Output the [x, y] coordinate of the center of the cell containing the given text.  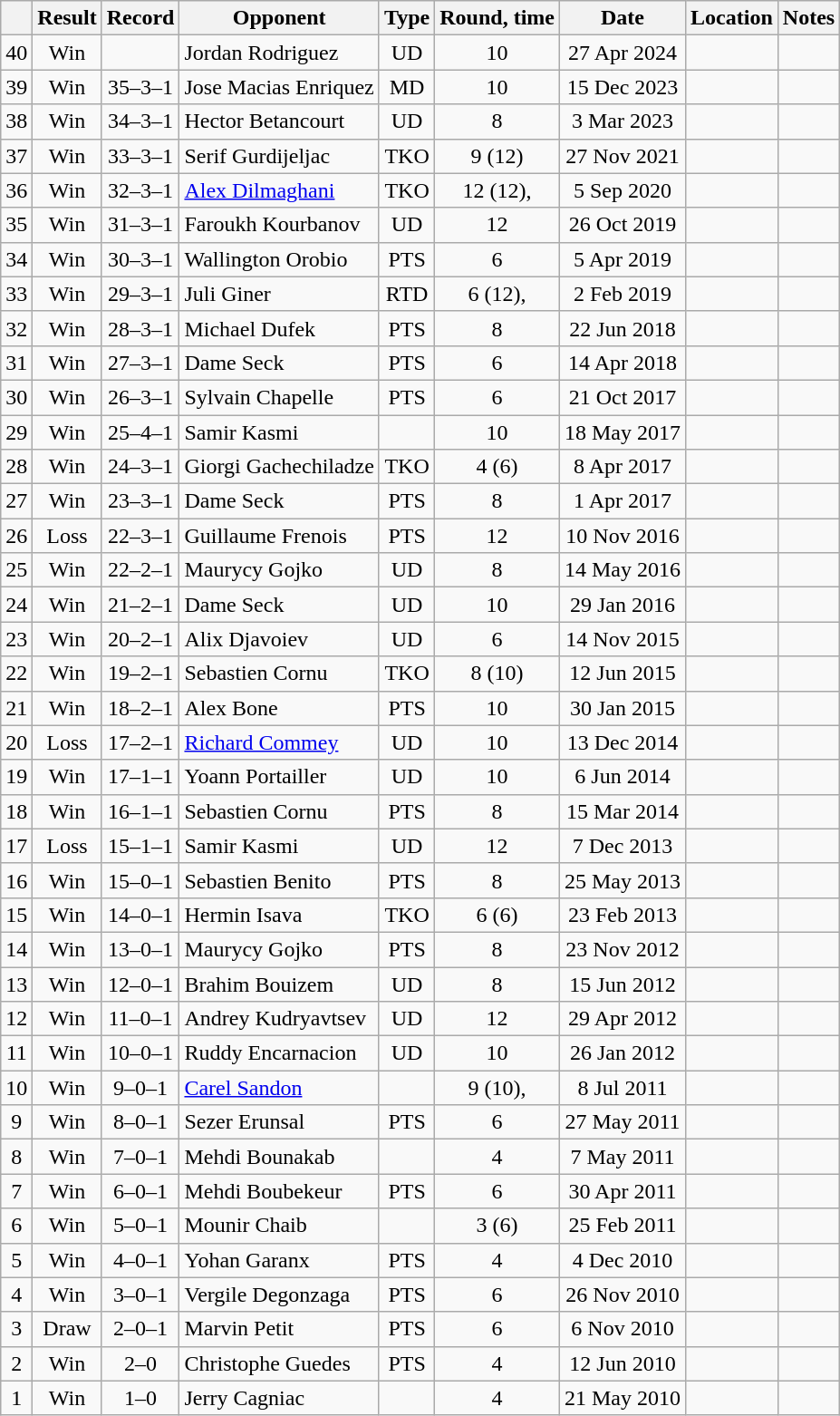
39 [16, 87]
21 May 2010 [622, 1398]
9 (12) [497, 156]
22 Jun 2018 [622, 328]
Mehdi Bounakab [279, 1157]
24 [16, 605]
Opponent [279, 18]
21–2–1 [140, 605]
14 May 2016 [622, 570]
Location [732, 18]
Sebastien Benito [279, 880]
32 [16, 328]
7–0–1 [140, 1157]
6 (12), [497, 294]
Sylvain Chapelle [279, 397]
6–0–1 [140, 1191]
14 Apr 2018 [622, 363]
29 [16, 432]
Faroukh Kourbanov [279, 225]
28 [16, 467]
11 [16, 1053]
2 Feb 2019 [622, 294]
15 Mar 2014 [622, 811]
9–0–1 [140, 1088]
17 [16, 846]
20 [16, 742]
Yohan Garanx [279, 1260]
33 [16, 294]
25 [16, 570]
19–2–1 [140, 674]
27 [16, 501]
Hermin Isava [279, 915]
Juli Giner [279, 294]
35 [16, 225]
34 [16, 259]
21 Oct 2017 [622, 397]
6 Jun 2014 [622, 777]
7 May 2011 [622, 1157]
Round, time [497, 18]
18 [16, 811]
4–0–1 [140, 1260]
22–2–1 [140, 570]
29 Apr 2012 [622, 1019]
3 Mar 2023 [622, 121]
23 Nov 2012 [622, 949]
Wallington Orobio [279, 259]
8 Jul 2011 [622, 1088]
4 Dec 2010 [622, 1260]
Serif Gurdijeljac [279, 156]
16 [16, 880]
Alex Bone [279, 708]
Alex Dilmaghani [279, 190]
Draw [67, 1329]
8 Apr 2017 [622, 467]
Alix Djavoiev [279, 639]
37 [16, 156]
8–0–1 [140, 1122]
14 [16, 949]
14–0–1 [140, 915]
Giorgi Gachechiladze [279, 467]
9 [16, 1122]
31–3–1 [140, 225]
13 Dec 2014 [622, 742]
Sezer Erunsal [279, 1122]
31 [16, 363]
25 May 2013 [622, 880]
12–0–1 [140, 984]
8 (10) [497, 674]
38 [16, 121]
22 [16, 674]
Michael Dufek [279, 328]
15 Dec 2023 [622, 87]
Hector Betancourt [279, 121]
6 Nov 2010 [622, 1329]
Jose Macias Enriquez [279, 87]
Richard Commey [279, 742]
5 Sep 2020 [622, 190]
Mounir Chaib [279, 1226]
1 [16, 1398]
3 (6) [497, 1226]
33–3–1 [140, 156]
15 Jun 2012 [622, 984]
19 [16, 777]
Mehdi Boubekeur [279, 1191]
Notes [808, 18]
29 Jan 2016 [622, 605]
Jerry Cagniac [279, 1398]
26 Oct 2019 [622, 225]
2 [16, 1363]
30 Apr 2011 [622, 1191]
Brahim Bouizem [279, 984]
35–3–1 [140, 87]
Ruddy Encarnacion [279, 1053]
30 [16, 397]
26–3–1 [140, 397]
29–3–1 [140, 294]
10–0–1 [140, 1053]
17–2–1 [140, 742]
1 Apr 2017 [622, 501]
32–3–1 [140, 190]
23 [16, 639]
Christophe Guedes [279, 1363]
Vergile Degonzaga [279, 1295]
36 [16, 190]
15 [16, 915]
Jordan Rodriguez [279, 53]
Type [406, 18]
12 Jun 2010 [622, 1363]
5 Apr 2019 [622, 259]
11–0–1 [140, 1019]
Marvin Petit [279, 1329]
2–0 [140, 1363]
3–0–1 [140, 1295]
Result [67, 18]
14 Nov 2015 [622, 639]
18 May 2017 [622, 432]
13 [16, 984]
12 (12), [497, 190]
20–2–1 [140, 639]
Carel Sandon [279, 1088]
7 [16, 1191]
30–3–1 [140, 259]
Andrey Kudryavtsev [279, 1019]
2–0–1 [140, 1329]
4 (6) [497, 467]
23 Feb 2013 [622, 915]
1–0 [140, 1398]
40 [16, 53]
27 Nov 2021 [622, 156]
Record [140, 18]
Yoann Portailler [279, 777]
MD [406, 87]
5 [16, 1260]
9 (10), [497, 1088]
26 [16, 536]
23–3–1 [140, 501]
6 (6) [497, 915]
10 Nov 2016 [622, 536]
21 [16, 708]
Guillaume Frenois [279, 536]
30 Jan 2015 [622, 708]
13–0–1 [140, 949]
27 Apr 2024 [622, 53]
7 Dec 2013 [622, 846]
3 [16, 1329]
RTD [406, 294]
17–1–1 [140, 777]
5–0–1 [140, 1226]
27–3–1 [140, 363]
15–1–1 [140, 846]
27 May 2011 [622, 1122]
25–4–1 [140, 432]
18–2–1 [140, 708]
25 Feb 2011 [622, 1226]
26 Nov 2010 [622, 1295]
Date [622, 18]
24–3–1 [140, 467]
26 Jan 2012 [622, 1053]
28–3–1 [140, 328]
15–0–1 [140, 880]
22–3–1 [140, 536]
16–1–1 [140, 811]
12 Jun 2015 [622, 674]
34–3–1 [140, 121]
